Return the (x, y) coordinate for the center point of the cell that contains the specified text.  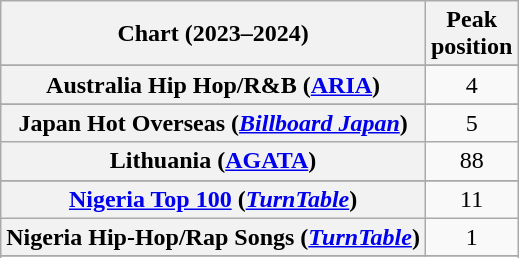
Lithuania (AGATA) (214, 161)
11 (471, 199)
88 (471, 161)
Chart (2023–2024) (214, 34)
Australia Hip Hop/R&B (ARIA) (214, 85)
1 (471, 237)
5 (471, 123)
Japan Hot Overseas (Billboard Japan) (214, 123)
Peakposition (471, 34)
4 (471, 85)
Nigeria Hip-Hop/Rap Songs (TurnTable) (214, 237)
Nigeria Top 100 (TurnTable) (214, 199)
